Search for the cell housing the specified text and yield its [x, y] center coordinate. 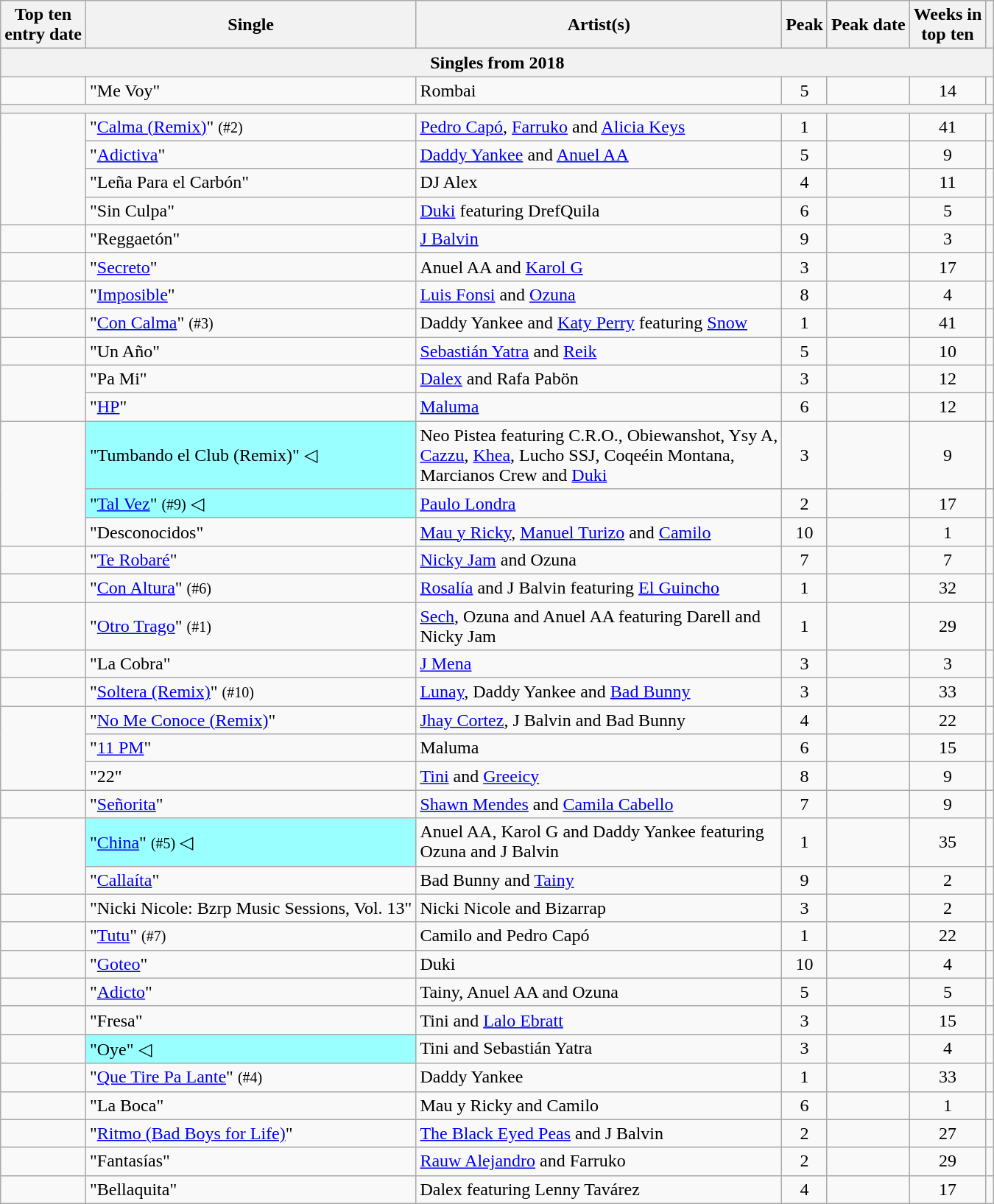
Peak [805, 25]
Duki featuring DrefQuila [599, 211]
Luis Fonsi and Ozuna [599, 295]
"Tal Vez" (#9) ◁ [250, 504]
Camilo and Pedro Capó [599, 936]
Nicki Nicole and Bizarrap [599, 908]
"Leña Para el Carbón" [250, 183]
"Tutu" (#7) [250, 936]
35 [948, 842]
"Sin Culpa" [250, 211]
Rosalía and J Balvin featuring El Guincho [599, 588]
"22" [250, 776]
Pedro Capó, Farruko and Alicia Keys [599, 127]
Artist(s) [599, 25]
"11 PM" [250, 748]
Weeks intop ten [948, 25]
"Oye" ◁ [250, 1049]
Shawn Mendes and Camila Cabello [599, 804]
"Señorita" [250, 804]
"Goteo" [250, 964]
DJ Alex [599, 183]
Daddy Yankee [599, 1077]
27 [948, 1133]
Rauw Alejandro and Farruko [599, 1161]
"Con Altura" (#6) [250, 588]
"Me Voy" [250, 91]
Top tenentry date [43, 25]
Mau y Ricky, Manuel Turizo and Camilo [599, 532]
11 [948, 183]
Tini and Greeicy [599, 776]
Duki [599, 964]
14 [948, 91]
"Soltera (Remix)" (#10) [250, 692]
J Balvin [599, 239]
"China" (#5) ◁ [250, 842]
"Otro Trago" (#1) [250, 626]
Daddy Yankee and Anuel AA [599, 155]
"Desconocidos" [250, 532]
"Fantasías" [250, 1161]
Lunay, Daddy Yankee and Bad Bunny [599, 692]
"Un Año" [250, 351]
Nicky Jam and Ozuna [599, 560]
The Black Eyed Peas and J Balvin [599, 1133]
Anuel AA and Karol G [599, 267]
Anuel AA, Karol G and Daddy Yankee featuringOzuna and J Balvin [599, 842]
"Fresa" [250, 1020]
Dalex featuring Lenny Tavárez [599, 1189]
"HP" [250, 407]
"Calma (Remix)" (#2) [250, 127]
"Callaíta" [250, 880]
"Te Robaré" [250, 560]
Peak date [868, 25]
"La Cobra" [250, 664]
Sebastián Yatra and Reik [599, 351]
"Bellaquita" [250, 1189]
Rombai [599, 91]
32 [948, 588]
Paulo Londra [599, 504]
Tini and Sebastián Yatra [599, 1049]
Bad Bunny and Tainy [599, 880]
Single [250, 25]
"La Boca" [250, 1105]
"Reggaetón" [250, 239]
"Secreto" [250, 267]
Singles from 2018 [498, 63]
Tainy, Anuel AA and Ozuna [599, 992]
Neo Pistea featuring C.R.O., Obiewanshot, Ysy A,Cazzu, Khea, Lucho SSJ, Coqeéin Montana,Marcianos Crew and Duki [599, 455]
"Adicto" [250, 992]
"Nicki Nicole: Bzrp Music Sessions, Vol. 13" [250, 908]
"Que Tire Pa Lante" (#4) [250, 1077]
"Imposible" [250, 295]
"Con Calma" (#3) [250, 323]
Daddy Yankee and Katy Perry featuring Snow [599, 323]
"No Me Conoce (Remix)" [250, 720]
"Ritmo (Bad Boys for Life)" [250, 1133]
J Mena [599, 664]
"Tumbando el Club (Remix)" ◁ [250, 455]
Jhay Cortez, J Balvin and Bad Bunny [599, 720]
Sech, Ozuna and Anuel AA featuring Darell andNicky Jam [599, 626]
"Adictiva" [250, 155]
Mau y Ricky and Camilo [599, 1105]
Dalex and Rafa Pabön [599, 379]
Tini and Lalo Ebratt [599, 1020]
"Pa Mi" [250, 379]
